Determine the [X, Y] coordinate at the center of the cell enclosing the given text.  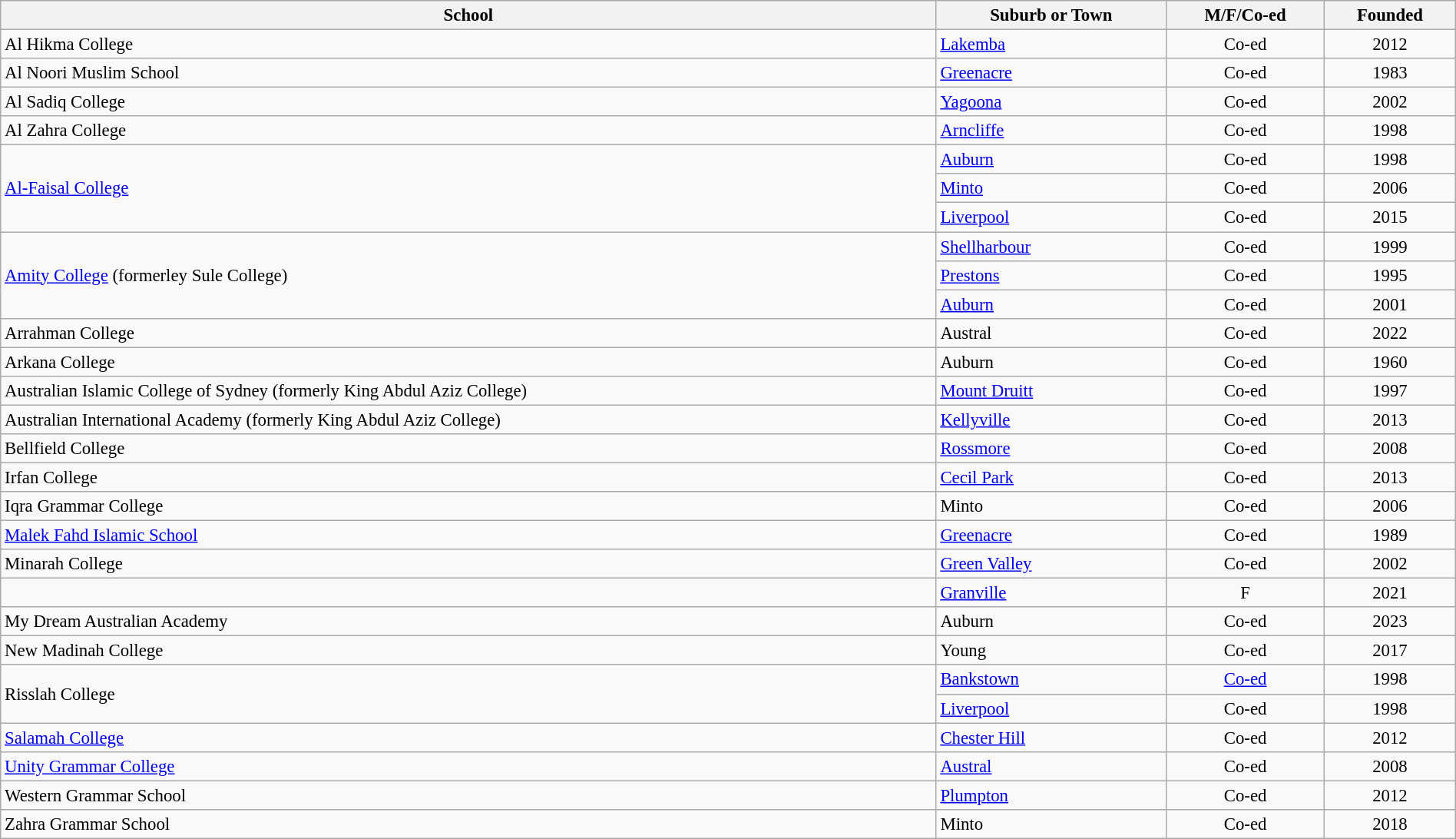
Al Sadiq College [468, 102]
Amity College (formerley Sule College) [468, 275]
Arkana College [468, 362]
Prestons [1051, 275]
Al Hikma College [468, 45]
1989 [1390, 536]
1999 [1390, 247]
Yagoona [1051, 102]
Shellharbour [1051, 247]
1983 [1390, 73]
Malek Fahd Islamic School [468, 536]
Unity Grammar College [468, 766]
Al Zahra College [468, 131]
School [468, 15]
Lakemba [1051, 45]
Irfan College [468, 477]
2017 [1390, 651]
Zahra Grammar School [468, 824]
New Madinah College [468, 651]
2022 [1390, 333]
2018 [1390, 824]
Arrahman College [468, 333]
Australian International Academy (formerly King Abdul Aziz College) [468, 419]
Cecil Park [1051, 477]
1995 [1390, 275]
2023 [1390, 622]
Rossmore [1051, 449]
Granville [1051, 593]
Arncliffe [1051, 131]
1960 [1390, 362]
Salamah College [468, 738]
Minarah College [468, 564]
Bellfield College [468, 449]
Australian Islamic College of Sydney (formerly King Abdul Aziz College) [468, 391]
Mount Druitt [1051, 391]
1997 [1390, 391]
F [1245, 593]
Iqra Grammar College [468, 506]
M/F/Co-ed [1245, 15]
Plumpton [1051, 795]
Kellyville [1051, 419]
Suburb or Town [1051, 15]
Bankstown [1051, 680]
2001 [1390, 304]
Founded [1390, 15]
2021 [1390, 593]
Al Noori Muslim School [468, 73]
Green Valley [1051, 564]
Western Grammar School [468, 795]
Al-Faisal College [468, 189]
Risslah College [468, 695]
Chester Hill [1051, 738]
Young [1051, 651]
My Dream Australian Academy [468, 622]
2015 [1390, 217]
